Search for the cell housing the specified text and yield its [x, y] center coordinate. 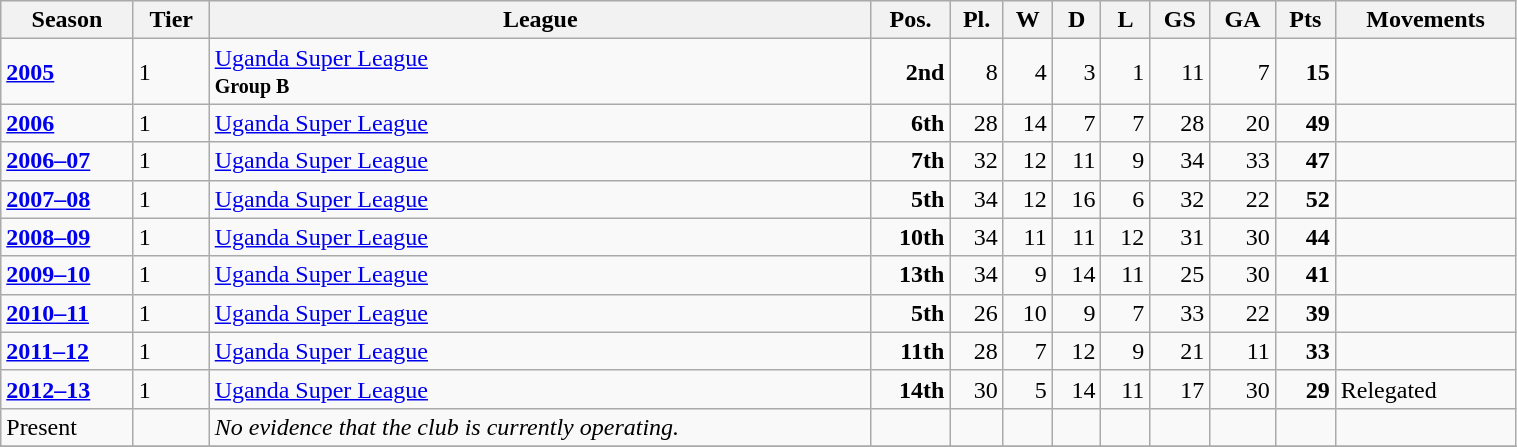
Pts [1305, 20]
26 [976, 313]
47 [1305, 161]
2006 [67, 123]
W [1028, 20]
Movements [1426, 20]
5 [1028, 389]
21 [1180, 351]
41 [1305, 275]
8 [976, 72]
Tier [171, 20]
Pl. [976, 20]
6 [1126, 199]
7th [910, 161]
Pos. [910, 20]
2nd [910, 72]
GA [1243, 20]
10 [1028, 313]
6th [910, 123]
29 [1305, 389]
D [1076, 20]
15 [1305, 72]
31 [1180, 237]
44 [1305, 237]
49 [1305, 123]
2011–12 [67, 351]
L [1126, 20]
Relegated [1426, 389]
10th [910, 237]
17 [1180, 389]
3 [1076, 72]
4 [1028, 72]
2008–09 [67, 237]
Present [67, 427]
2005 [67, 72]
League [540, 20]
13th [910, 275]
No evidence that the club is currently operating. [540, 427]
14th [910, 389]
GS [1180, 20]
11th [910, 351]
2009–10 [67, 275]
16 [1076, 199]
Season [67, 20]
20 [1243, 123]
39 [1305, 313]
2007–08 [67, 199]
Uganda Super League Group B [540, 72]
2006–07 [67, 161]
2012–13 [67, 389]
2010–11 [67, 313]
25 [1180, 275]
52 [1305, 199]
